Determine the [X, Y] coordinate at the center of the cell enclosing the given text.  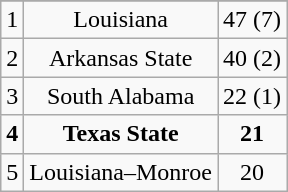
Louisiana [121, 20]
3 [12, 96]
2 [12, 58]
40 (2) [252, 58]
47 (7) [252, 20]
Arkansas State [121, 58]
Texas State [121, 134]
22 (1) [252, 96]
20 [252, 172]
1 [12, 20]
21 [252, 134]
5 [12, 172]
Louisiana–Monroe [121, 172]
4 [12, 134]
South Alabama [121, 96]
